Provide the (X, Y) coordinate of the cell's center where the given text is located.  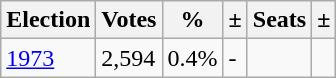
2,594 (129, 58)
0.4% (192, 58)
Votes (129, 20)
Election (48, 20)
1973 (48, 58)
- (235, 58)
Seats (279, 20)
% (192, 20)
